Locate the cell with the specified text and output its (x, y) center coordinate. 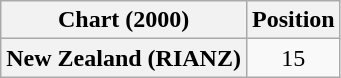
Position (293, 20)
15 (293, 58)
New Zealand (RIANZ) (124, 58)
Chart (2000) (124, 20)
